Determine the [x, y] coordinate at the center of the cell enclosing the given text.  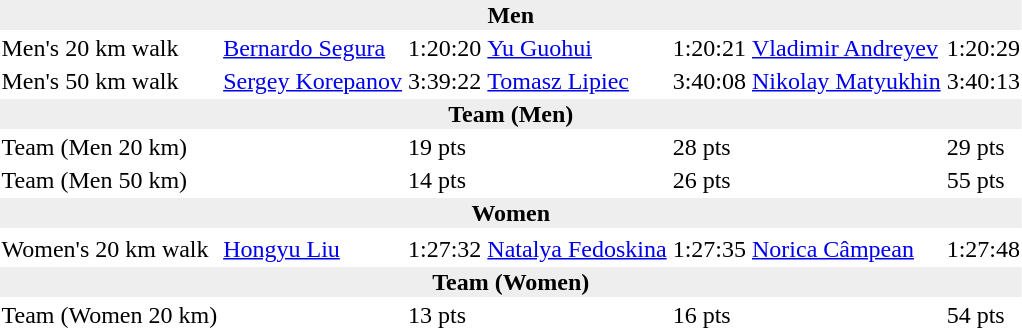
Vladimir Andreyev [846, 48]
1:27:48 [983, 249]
14 pts [445, 180]
Yu Guohui [577, 48]
Women's 20 km walk [110, 249]
Natalya Fedoskina [577, 249]
Nikolay Matyukhin [846, 81]
Men's 50 km walk [110, 81]
Bernardo Segura [313, 48]
Women [510, 213]
1:20:21 [709, 48]
Men's 20 km walk [110, 48]
55 pts [983, 180]
1:27:35 [709, 249]
Team (Women) [510, 282]
Team (Men) [510, 114]
Sergey Korepanov [313, 81]
Men [510, 15]
28 pts [709, 147]
Tomasz Lipiec [577, 81]
Hongyu Liu [313, 249]
1:20:20 [445, 48]
1:20:29 [983, 48]
Team (Men 50 km) [110, 180]
Norica Câmpean [846, 249]
3:39:22 [445, 81]
3:40:08 [709, 81]
19 pts [445, 147]
3:40:13 [983, 81]
1:27:32 [445, 249]
29 pts [983, 147]
26 pts [709, 180]
Team (Men 20 km) [110, 147]
